Extract the (x, y) coordinate from the center of the cell holding the provided text.  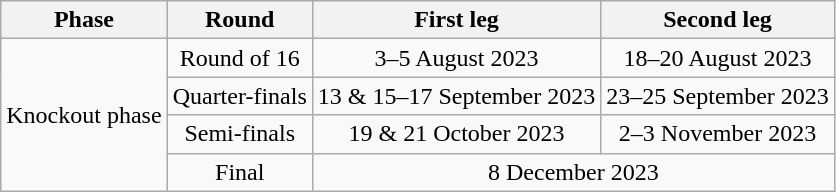
2–3 November 2023 (718, 134)
8 December 2023 (573, 172)
13 & 15–17 September 2023 (456, 96)
First leg (456, 20)
Second leg (718, 20)
Round (240, 20)
Semi-finals (240, 134)
18–20 August 2023 (718, 58)
Round of 16 (240, 58)
Phase (84, 20)
19 & 21 October 2023 (456, 134)
3–5 August 2023 (456, 58)
Quarter-finals (240, 96)
Final (240, 172)
Knockout phase (84, 115)
23–25 September 2023 (718, 96)
